Provide the (X, Y) coordinate of the cell's center where the given text is located.  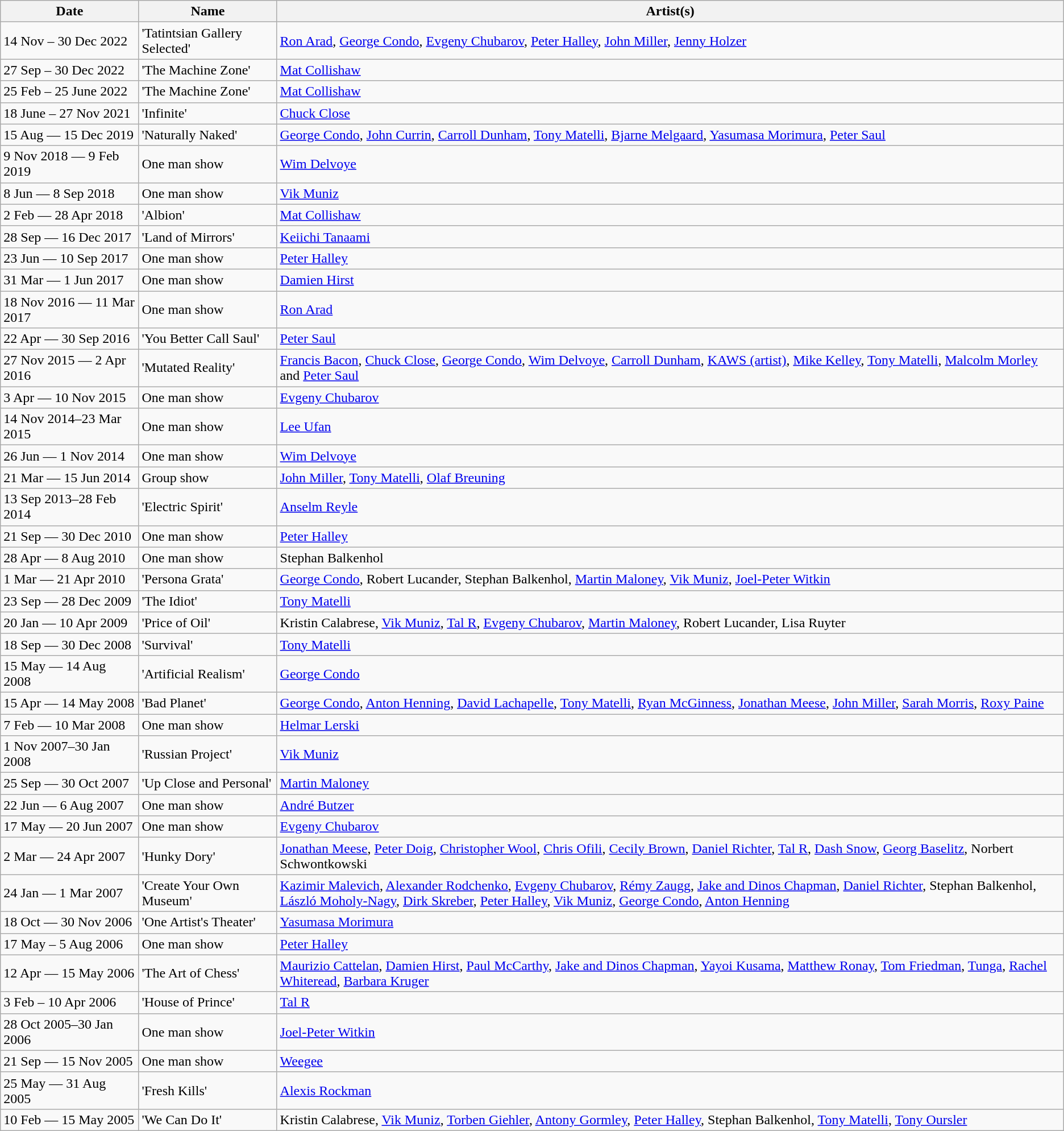
25 May — 31 Aug 2005 (69, 1091)
28 Apr — 8 Aug 2010 (69, 558)
Damien Hirst (670, 280)
'Electric Spirit' (208, 507)
22 Jun — 6 Aug 2007 (69, 805)
14 Nov – 30 Dec 2022 (69, 41)
André Butzer (670, 805)
'We Can Do It' (208, 1120)
1 Nov 2007–30 Jan 2008 (69, 754)
Lee Ufan (670, 426)
22 Apr — 30 Sep 2016 (69, 339)
John Miller, Tony Matelli, Olaf Breuning (670, 478)
Ron Arad (670, 309)
'Tatintsian Gallery Selected' (208, 41)
Tal R (670, 1002)
17 May — 20 Jun 2007 (69, 827)
'Infinite' (208, 113)
27 Nov 2015 — 2 Apr 2016 (69, 368)
28 Sep — 16 Dec 2017 (69, 237)
15 Apr — 14 May 2008 (69, 703)
10 Feb — 15 May 2005 (69, 1120)
26 Jun — 1 Nov 2014 (69, 456)
'Naturally Naked' (208, 135)
Ron Arad, George Condo, Evgeny Chubarov, Peter Halley, John Miller, Jenny Holzer (670, 41)
14 Nov 2014–23 Mar 2015 (69, 426)
Peter Saul (670, 339)
'Up Close and Personal' (208, 784)
23 Jun — 10 Sep 2017 (69, 258)
12 Apr — 15 May 2006 (69, 973)
21 Sep — 15 Nov 2005 (69, 1061)
18 June – 27 Nov 2021 (69, 113)
17 May – 5 Aug 2006 (69, 944)
'Fresh Kills' (208, 1091)
2 Feb — 28 Apr 2018 (69, 215)
'The Idiot' (208, 601)
Anselm Reyle (670, 507)
Helmar Lerski (670, 725)
Keiichi Tanaami (670, 237)
Date (69, 11)
8 Jun — 8 Sep 2018 (69, 193)
'Bad Planet' (208, 703)
Group show (208, 478)
20 Jan — 10 Apr 2009 (69, 623)
Kristin Calabrese, Vik Muniz, Tal R, Evgeny Chubarov, Martin Maloney, Robert Lucander, Lisa Ruyter (670, 623)
'Price of Oil' (208, 623)
25 Feb – 25 June 2022 (69, 92)
George Condo, Robert Lucander, Stephan Balkenhol, Martin Maloney, Vik Muniz, Joel-Peter Witkin (670, 579)
Chuck Close (670, 113)
'Artificial Realism' (208, 673)
Stephan Balkenhol (670, 558)
'Create Your Own Museum' (208, 893)
Jonathan Meese, Peter Doig, Christopher Wool, Chris Ofili, Cecily Brown, Daniel Richter, Tal R, Dash Snow, Georg Baselitz, Norbert Schwontkowski (670, 856)
Francis Bacon, Chuck Close, George Condo, Wim Delvoye, Carroll Dunham, KAWS (artist), Mike Kelley, Tony Matelli, Malcolm Morley and Peter Saul (670, 368)
'Hunky Dory' (208, 856)
7 Feb — 10 Mar 2008 (69, 725)
15 Aug — 15 Dec 2019 (69, 135)
Artist(s) (670, 11)
21 Mar — 15 Jun 2014 (69, 478)
George Condo (670, 673)
'One Artist's Theater' (208, 922)
9 Nov 2018 — 9 Feb 2019 (69, 164)
'You Better Call Saul' (208, 339)
'Russian Project' (208, 754)
'Albion' (208, 215)
2 Mar — 24 Apr 2007 (69, 856)
18 Oct — 30 Nov 2006 (69, 922)
21 Sep — 30 Dec 2010 (69, 536)
27 Sep – 30 Dec 2022 (69, 70)
18 Nov 2016 — 11 Mar 2017 (69, 309)
31 Mar — 1 Jun 2017 (69, 280)
24 Jan — 1 Mar 2007 (69, 893)
'Persona Grata' (208, 579)
Joel-Peter Witkin (670, 1031)
1 Mar — 21 Apr 2010 (69, 579)
Weegee (670, 1061)
Yasumasa Morimura (670, 922)
3 Apr — 10 Nov 2015 (69, 397)
23 Sep — 28 Dec 2009 (69, 601)
Name (208, 11)
3 Feb – 10 Apr 2006 (69, 1002)
'Mutated Reality' (208, 368)
'House of Prince' (208, 1002)
25 Sep — 30 Oct 2007 (69, 784)
28 Oct 2005–30 Jan 2006 (69, 1031)
George Condo, Anton Henning, David Lachapelle, Tony Matelli, Ryan McGinness, Jonathan Meese, John Miller, Sarah Morris, Roxy Paine (670, 703)
18 Sep — 30 Dec 2008 (69, 644)
Alexis Rockman (670, 1091)
George Condo, John Currin, Carroll Dunham, Tony Matelli, Bjarne Melgaard, Yasumasa Morimura, Peter Saul (670, 135)
Kristin Calabrese, Vik Muniz, Torben Giehler, Antony Gormley, Peter Halley, Stephan Balkenhol, Tony Matelli, Tony Oursler (670, 1120)
Martin Maloney (670, 784)
'The Art of Chess' (208, 973)
13 Sep 2013–28 Feb 2014 (69, 507)
'Land of Mirrors' (208, 237)
15 May — 14 Aug 2008 (69, 673)
'Survival' (208, 644)
